Search for the cell housing the specified text and yield its (X, Y) center coordinate. 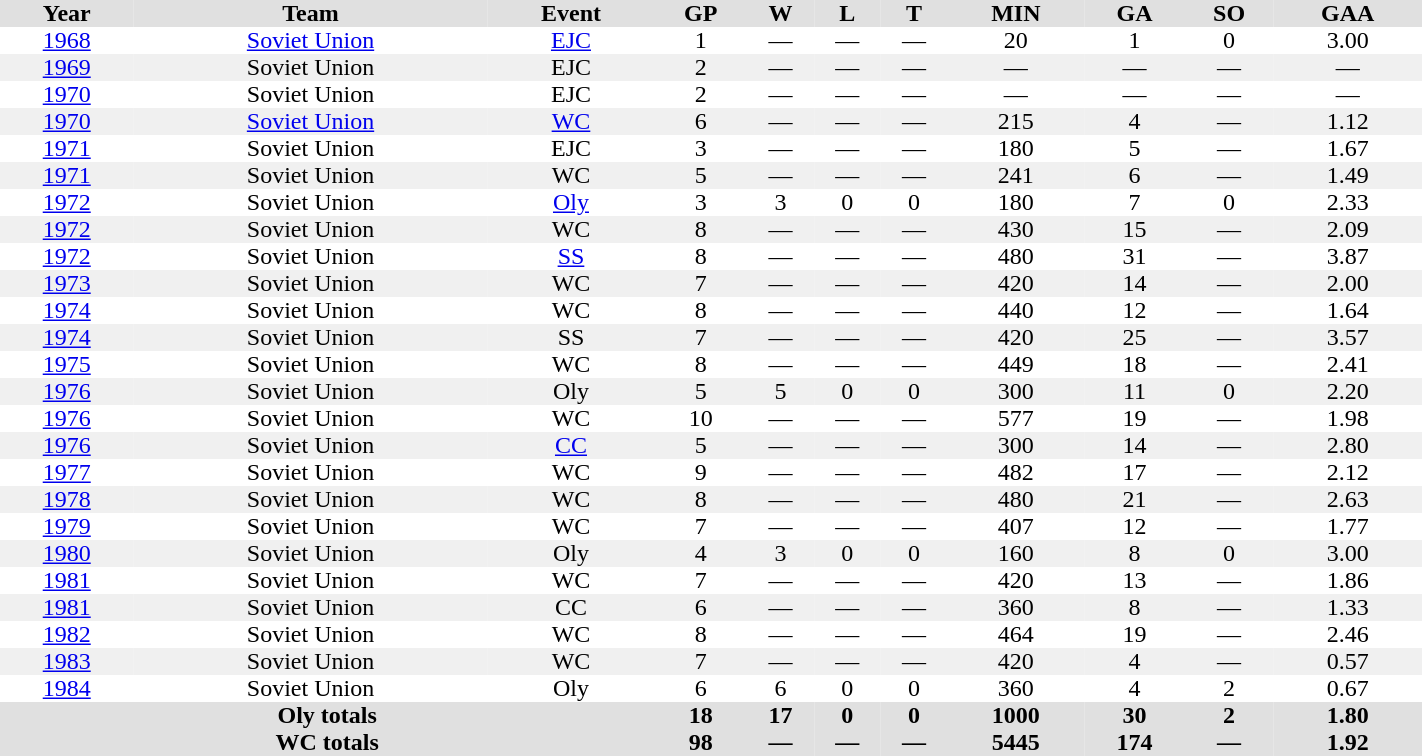
1968 (66, 40)
98 (700, 742)
2.41 (1348, 364)
577 (1016, 418)
215 (1016, 122)
482 (1016, 472)
407 (1016, 526)
2.20 (1348, 392)
1975 (66, 364)
T (914, 14)
L (848, 14)
Year (66, 14)
1977 (66, 472)
1979 (66, 526)
1980 (66, 554)
SO (1230, 14)
15 (1134, 230)
5445 (1016, 742)
2.33 (1348, 202)
1.12 (1348, 122)
25 (1134, 338)
1984 (66, 688)
1.64 (1348, 310)
1969 (66, 68)
2.80 (1348, 446)
WC totals (327, 742)
Team (310, 14)
1.80 (1348, 716)
3.57 (1348, 338)
0.57 (1348, 662)
GP (700, 14)
0.67 (1348, 688)
1973 (66, 284)
2.46 (1348, 634)
1.67 (1348, 148)
MIN (1016, 14)
449 (1016, 364)
2.09 (1348, 230)
2.00 (1348, 284)
1.77 (1348, 526)
430 (1016, 230)
20 (1016, 40)
Oly totals (327, 716)
9 (700, 472)
31 (1134, 256)
2.63 (1348, 500)
Event (572, 14)
3.87 (1348, 256)
1.92 (1348, 742)
21 (1134, 500)
10 (700, 418)
1000 (1016, 716)
11 (1134, 392)
13 (1134, 580)
1983 (66, 662)
174 (1134, 742)
2.12 (1348, 472)
241 (1016, 176)
440 (1016, 310)
1.98 (1348, 418)
1978 (66, 500)
160 (1016, 554)
464 (1016, 634)
1.33 (1348, 608)
GA (1134, 14)
30 (1134, 716)
W (780, 14)
1.49 (1348, 176)
1982 (66, 634)
GAA (1348, 14)
1.86 (1348, 580)
